Return [X, Y] of the center of cell containing provided text 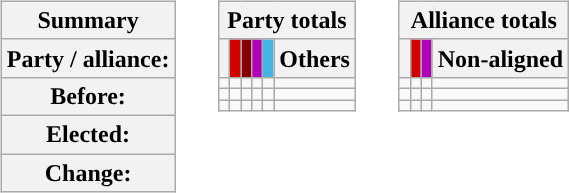
Change: [88, 173]
Alliance totals [484, 20]
Party / alliance: [88, 58]
Party totals [286, 20]
Others [315, 58]
Non-aligned [500, 58]
Summary [88, 20]
Elected: [88, 134]
Before: [88, 96]
